Pinpoint the cell where the given text exists, returning its [X, Y] midpoint coordinate. 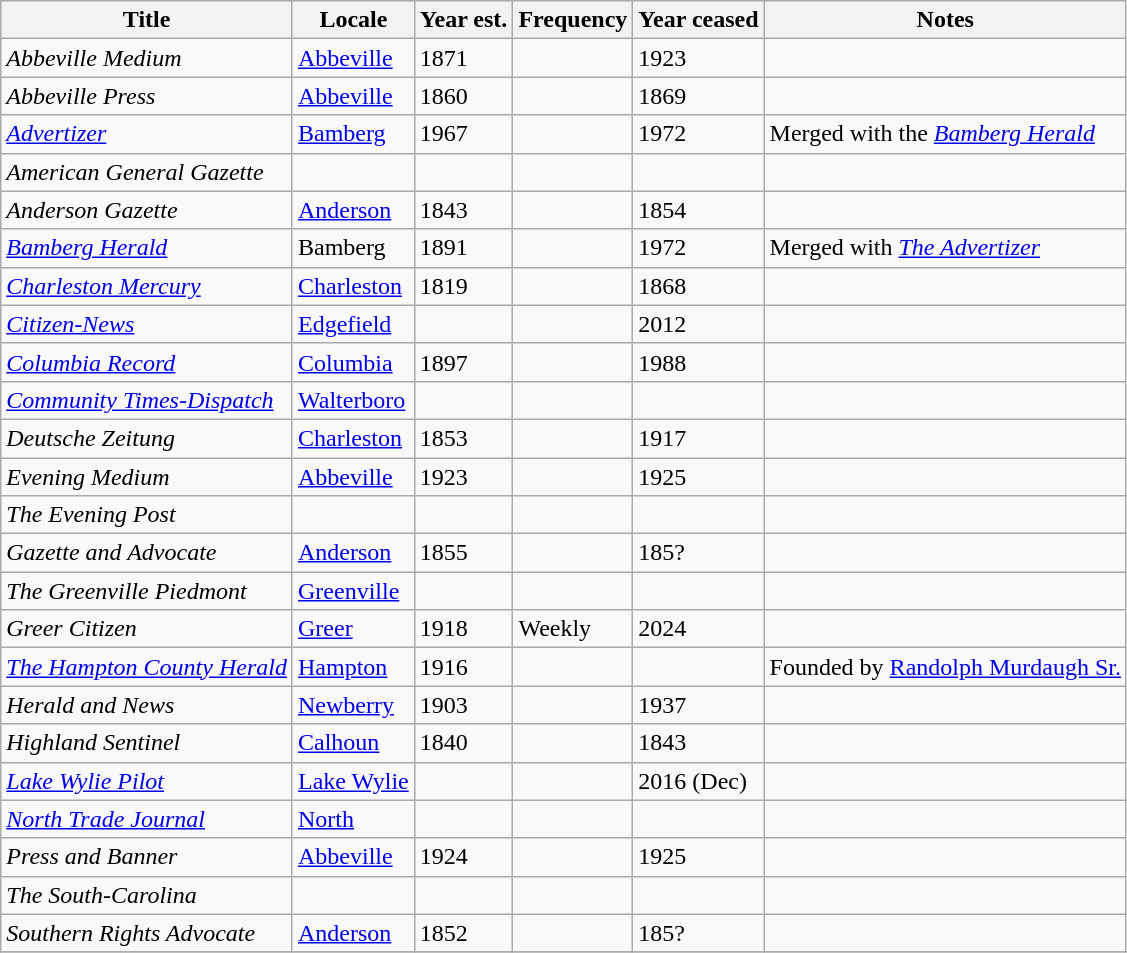
1868 [698, 286]
Highland Sentinel [147, 743]
Gazette and Advocate [147, 553]
2016 (Dec) [698, 781]
1871 [464, 58]
Merged with the Bamberg Herald [945, 134]
Greer Citizen [147, 629]
1917 [698, 438]
1852 [464, 933]
Charleston Mercury [147, 286]
The South-Carolina [147, 895]
Greer [353, 629]
Frequency [573, 20]
Founded by Randolph Murdaugh Sr. [945, 667]
Edgefield [353, 324]
Abbeville Medium [147, 58]
Herald and News [147, 705]
Southern Rights Advocate [147, 933]
Bamberg Herald [147, 248]
Citizen-News [147, 324]
1897 [464, 362]
Title [147, 20]
2012 [698, 324]
1819 [464, 286]
Year ceased [698, 20]
Abbeville Press [147, 96]
1869 [698, 96]
The Greenville Piedmont [147, 591]
Deutsche Zeitung [147, 438]
Merged with The Advertizer [945, 248]
The Evening Post [147, 515]
Columbia [353, 362]
1937 [698, 705]
Lake Wylie [353, 781]
1860 [464, 96]
Community Times-Dispatch [147, 400]
Weekly [573, 629]
The Hampton County Herald [147, 667]
1854 [698, 210]
Walterboro [353, 400]
1916 [464, 667]
1853 [464, 438]
1903 [464, 705]
1891 [464, 248]
American General Gazette [147, 172]
Notes [945, 20]
1918 [464, 629]
North [353, 819]
1988 [698, 362]
Anderson Gazette [147, 210]
Year est. [464, 20]
Locale [353, 20]
Press and Banner [147, 857]
1924 [464, 857]
Greenville [353, 591]
1967 [464, 134]
Calhoun [353, 743]
1840 [464, 743]
2024 [698, 629]
North Trade Journal [147, 819]
Evening Medium [147, 477]
1855 [464, 553]
Newberry [353, 705]
Lake Wylie Pilot [147, 781]
Columbia Record [147, 362]
Hampton [353, 667]
Advertizer [147, 134]
